From the cell containing the given text, extract its center point as (x, y) coordinate. 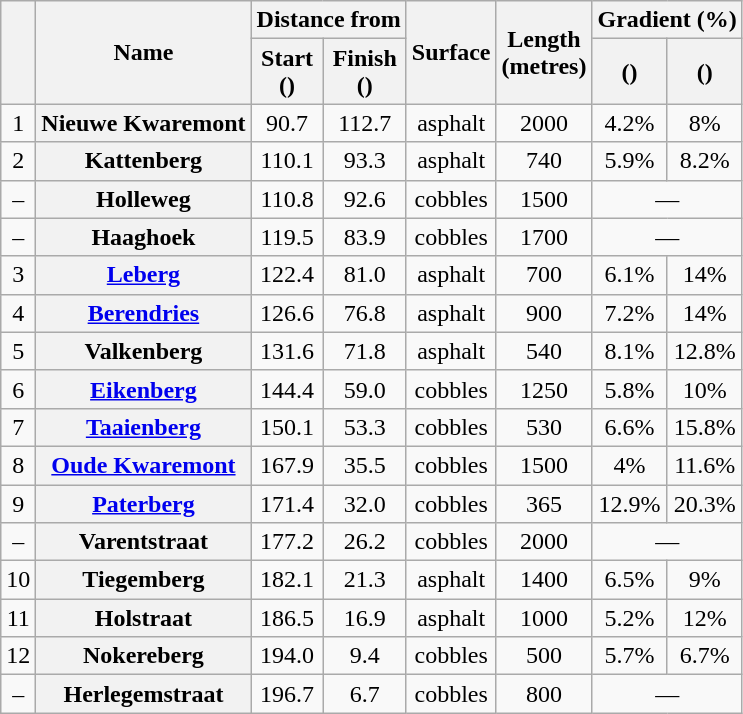
1 (18, 123)
5.7% (630, 656)
92.6 (364, 199)
5.9% (630, 161)
182.1 (287, 580)
53.3 (364, 427)
11.6% (704, 465)
126.6 (287, 313)
Surface (451, 52)
112.7 (364, 123)
Herlegemstraat (144, 694)
9.4 (364, 656)
71.8 (364, 351)
12 (18, 656)
171.4 (287, 503)
150.1 (287, 427)
81.0 (364, 275)
10 (18, 580)
2 (18, 161)
177.2 (287, 542)
12% (704, 618)
Holleweg (144, 199)
32.0 (364, 503)
Haaghoek (144, 237)
59.0 (364, 389)
Holstraat (144, 618)
5.2% (630, 618)
Valkenberg (144, 351)
122.4 (287, 275)
6 (18, 389)
35.5 (364, 465)
12.8% (704, 351)
194.0 (287, 656)
540 (544, 351)
110.1 (287, 161)
90.7 (287, 123)
6.7 (364, 694)
Tiegemberg (144, 580)
6.7% (704, 656)
740 (544, 161)
Berendries (144, 313)
26.2 (364, 542)
365 (544, 503)
93.3 (364, 161)
186.5 (287, 618)
9% (704, 580)
11 (18, 618)
530 (544, 427)
900 (544, 313)
7 (18, 427)
8 (18, 465)
76.8 (364, 313)
1700 (544, 237)
Nieuwe Kwaremont (144, 123)
Distance from (328, 20)
20.3% (704, 503)
Gradient (%) (667, 20)
500 (544, 656)
21.3 (364, 580)
119.5 (287, 237)
4.2% (630, 123)
8.1% (630, 351)
16.9 (364, 618)
Oude Kwaremont (144, 465)
4% (630, 465)
6.1% (630, 275)
167.9 (287, 465)
Kattenberg (144, 161)
83.9 (364, 237)
4 (18, 313)
700 (544, 275)
3 (18, 275)
1000 (544, 618)
5 (18, 351)
Start() (287, 72)
Name (144, 52)
144.4 (287, 389)
8.2% (704, 161)
1250 (544, 389)
6.5% (630, 580)
7.2% (630, 313)
1400 (544, 580)
Nokereberg (144, 656)
8% (704, 123)
Finish() (364, 72)
Length(metres) (544, 52)
131.6 (287, 351)
800 (544, 694)
9 (18, 503)
Eikenberg (144, 389)
6.6% (630, 427)
196.7 (287, 694)
Varentstraat (144, 542)
Leberg (144, 275)
12.9% (630, 503)
Paterberg (144, 503)
15.8% (704, 427)
10% (704, 389)
Taaienberg (144, 427)
5.8% (630, 389)
110.8 (287, 199)
